From the cell containing the given text, extract its center point as (X, Y) coordinate. 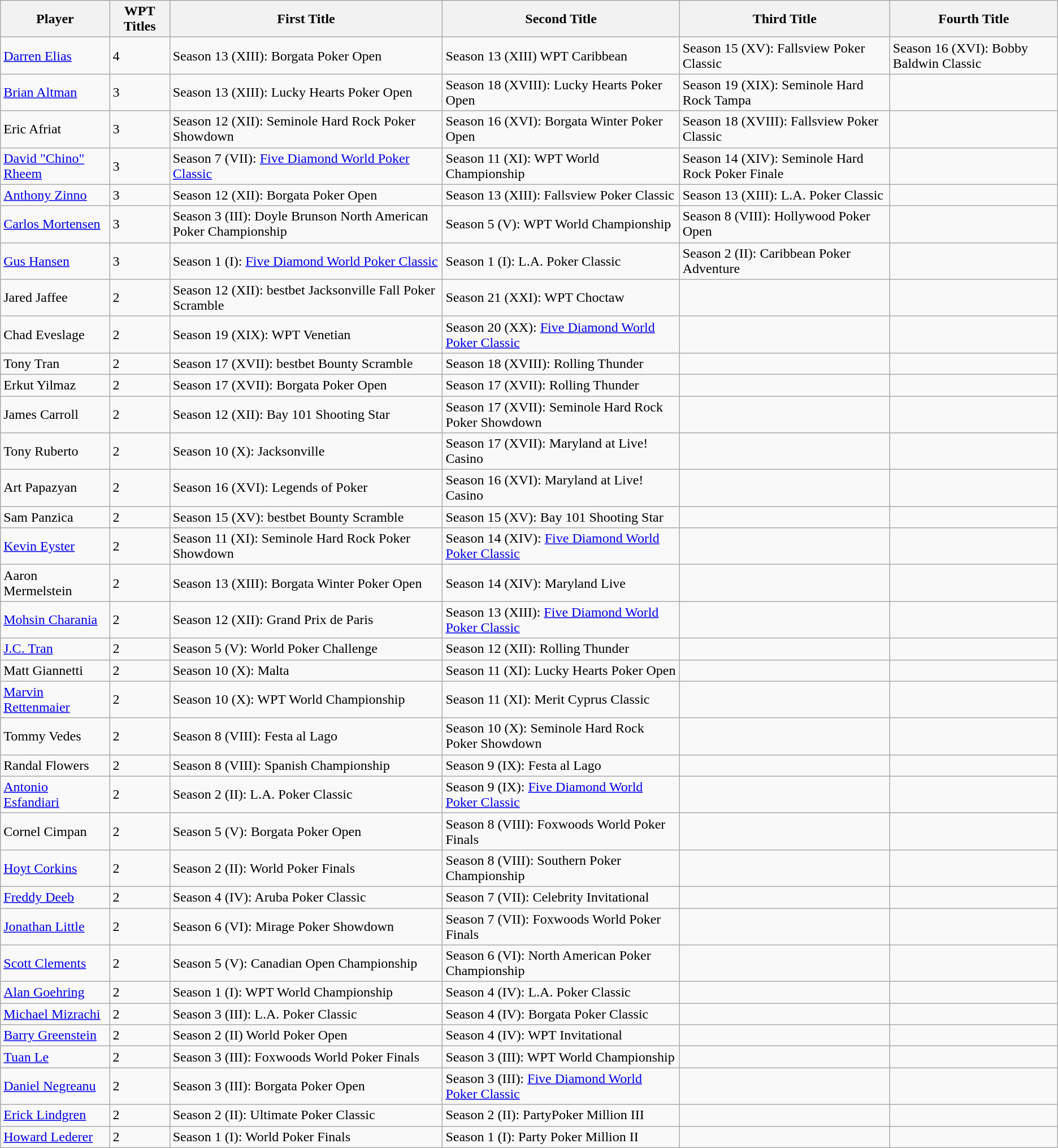
Jared Jaffee (55, 297)
Fourth Title (973, 19)
Season 7 (VII): Foxwoods World Poker Finals (561, 926)
Season 13 (XIII): Fallsview Poker Classic (561, 195)
Anthony Zinno (55, 195)
Darren Elias (55, 55)
Season 19 (XIX): Seminole Hard Rock Tampa (784, 93)
Scott Clements (55, 963)
J.C. Tran (55, 649)
Season 12 (XII): Seminole Hard Rock Poker Showdown (306, 129)
Season 19 (XIX): WPT Venetian (306, 335)
Season 11 (XI): WPT World Championship (561, 166)
Matt Giannetti (55, 670)
Season 8 (VIII): Festa al Lago (306, 736)
Season 11 (XI): Seminole Hard Rock Poker Showdown (306, 546)
Season 3 (III): WPT World Championship (561, 1057)
First Title (306, 19)
Season 15 (XV): bestbet Bounty Scramble (306, 517)
James Carroll (55, 414)
Sam Panzica (55, 517)
Hoyt Corkins (55, 868)
Third Title (784, 19)
Tony Ruberto (55, 451)
Season 7 (VII): Celebrity Invitational (561, 897)
Freddy Deeb (55, 897)
Erick Lindgren (55, 1115)
Season 20 (XX): Five Diamond World Poker Classic (561, 335)
Season 18 (XVIII): Rolling Thunder (561, 363)
Antonio Esfandiari (55, 795)
Season 1 (I): Five Diamond World Poker Classic (306, 261)
Season 5 (V): Borgata Poker Open (306, 831)
Season 3 (III): Foxwoods World Poker Finals (306, 1057)
Season 2 (II): World Poker Finals (306, 868)
Season 10 (X): Seminole Hard Rock Poker Showdown (561, 736)
Season 15 (XV): Fallsview Poker Classic (784, 55)
Mohsin Charania (55, 620)
Season 13 (XIII): L.A. Poker Classic (784, 195)
Season 2 (II) World Poker Open (306, 1036)
Season 13 (XIII): Five Diamond World Poker Classic (561, 620)
4 (140, 55)
Season 13 (XIII) WPT Caribbean (561, 55)
Aaron Mermelstein (55, 583)
Season 17 (XVII): Maryland at Live! Casino (561, 451)
Season 18 (XVIII): Fallsview Poker Classic (784, 129)
Season 5 (V): World Poker Challenge (306, 649)
Season 4 (IV): L.A. Poker Classic (561, 993)
Season 7 (VII): Five Diamond World Poker Classic (306, 166)
Season 2 (II): Ultimate Poker Classic (306, 1115)
Season 17 (XVII): Rolling Thunder (561, 385)
Howard Lederer (55, 1137)
Player (55, 19)
Season 5 (V): WPT World Championship (561, 224)
Second Title (561, 19)
Season 5 (V): Canadian Open Championship (306, 963)
Season 12 (XII): Borgata Poker Open (306, 195)
Tommy Vedes (55, 736)
Season 2 (II): Caribbean Poker Adventure (784, 261)
Season 6 (VI): Mirage Poker Showdown (306, 926)
Season 14 (XIV): Maryland Live (561, 583)
Season 18 (XVIII): Lucky Hearts Poker Open (561, 93)
Kevin Eyster (55, 546)
Season 8 (VIII): Southern Poker Championship (561, 868)
Season 1 (I): WPT World Championship (306, 993)
Season 2 (II): L.A. Poker Classic (306, 795)
Season 1 (I): L.A. Poker Classic (561, 261)
Randal Flowers (55, 765)
Season 8 (VIII): Foxwoods World Poker Finals (561, 831)
Season 21 (XXI): WPT Choctaw (561, 297)
Eric Afriat (55, 129)
Season 17 (XVII): Borgata Poker Open (306, 385)
Season 10 (X): Malta (306, 670)
Brian Altman (55, 93)
Season 12 (XII): Bay 101 Shooting Star (306, 414)
Tony Tran (55, 363)
Jonathan Little (55, 926)
Michael Mizrachi (55, 1014)
Art Papazyan (55, 488)
Season 4 (IV): Aruba Poker Classic (306, 897)
Season 10 (X): Jacksonville (306, 451)
Chad Eveslage (55, 335)
Season 9 (IX): Festa al Lago (561, 765)
Season 13 (XIII): Borgata Winter Poker Open (306, 583)
WPT Titles (140, 19)
Season 16 (XVI): Borgata Winter Poker Open (561, 129)
Season 1 (I): Party Poker Million II (561, 1137)
Marvin Rettenmaier (55, 700)
Season 2 (II): PartyPoker Million III (561, 1115)
Daniel Negreanu (55, 1086)
Season 13 (XIII): Borgata Poker Open (306, 55)
Season 12 (XII): bestbet Jacksonville Fall Poker Scramble (306, 297)
Season 16 (XVI): Maryland at Live! Casino (561, 488)
Erkut Yilmaz (55, 385)
Season 15 (XV): Bay 101 Shooting Star (561, 517)
Season 11 (XI): Merit Cyprus Classic (561, 700)
Season 8 (VIII): Spanish Championship (306, 765)
Barry Greenstein (55, 1036)
Season 1 (I): World Poker Finals (306, 1137)
Season 9 (IX): Five Diamond World Poker Classic (561, 795)
Season 12 (XII): Rolling Thunder (561, 649)
Season 16 (XVI): Bobby Baldwin Classic (973, 55)
Tuan Le (55, 1057)
Season 3 (III): Borgata Poker Open (306, 1086)
Season 13 (XIII): Lucky Hearts Poker Open (306, 93)
Season 3 (III): L.A. Poker Classic (306, 1014)
Season 12 (XII): Grand Prix de Paris (306, 620)
Season 6 (VI): North American Poker Championship (561, 963)
Season 8 (VIII): Hollywood Poker Open (784, 224)
Season 3 (III): Five Diamond World Poker Classic (561, 1086)
David "Chino" Rheem (55, 166)
Season 11 (XI): Lucky Hearts Poker Open (561, 670)
Alan Goehring (55, 993)
Season 4 (IV): Borgata Poker Classic (561, 1014)
Season 4 (IV): WPT Invitational (561, 1036)
Season 14 (XIV): Seminole Hard Rock Poker Finale (784, 166)
Gus Hansen (55, 261)
Season 3 (III): Doyle Brunson North American Poker Championship (306, 224)
Season 17 (XVII): Seminole Hard Rock Poker Showdown (561, 414)
Season 10 (X): WPT World Championship (306, 700)
Season 14 (XIV): Five Diamond World Poker Classic (561, 546)
Carlos Mortensen (55, 224)
Cornel Cimpan (55, 831)
Season 16 (XVI): Legends of Poker (306, 488)
Season 17 (XVII): bestbet Bounty Scramble (306, 363)
